Detect which cell encompasses the target text, then output its (x, y) center coordinate. 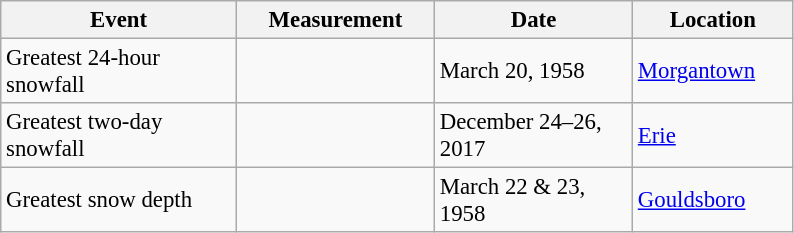
Greatest snow depth (119, 200)
Event (119, 20)
Date (533, 20)
Gouldsboro (714, 200)
March 22 & 23, 1958 (533, 200)
Morgantown (714, 72)
December 24–26, 2017 (533, 136)
Greatest 24-hour snowfall (119, 72)
Location (714, 20)
Measurement (335, 20)
Erie (714, 136)
March 20, 1958 (533, 72)
Greatest two-day snowfall (119, 136)
